Detect which cell encompasses the target text, then output its (X, Y) center coordinate. 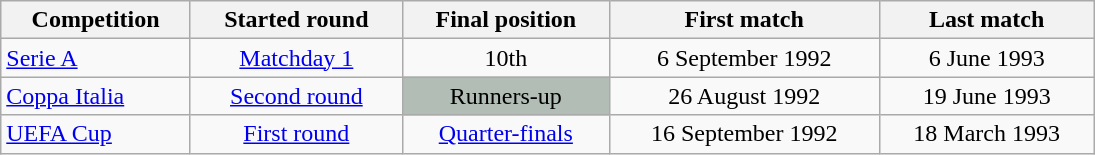
10th (506, 58)
Coppa Italia (96, 96)
26 August 1992 (744, 96)
19 June 1993 (986, 96)
Last match (986, 20)
6 September 1992 (744, 58)
Second round (296, 96)
Competition (96, 20)
6 June 1993 (986, 58)
Matchday 1 (296, 58)
First round (296, 134)
Serie A (96, 58)
Final position (506, 20)
Quarter-finals (506, 134)
Runners-up (506, 96)
First match (744, 20)
Started round (296, 20)
18 March 1993 (986, 134)
UEFA Cup (96, 134)
16 September 1992 (744, 134)
